Return [X, Y] of the center of cell containing provided text 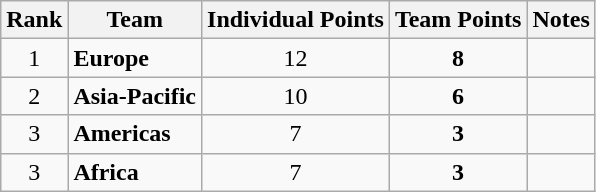
Individual Points [296, 20]
Asia-Pacific [135, 96]
Africa [135, 172]
Team Points [458, 20]
12 [296, 58]
2 [34, 96]
1 [34, 58]
Notes [561, 20]
6 [458, 96]
8 [458, 58]
10 [296, 96]
Team [135, 20]
Rank [34, 20]
Americas [135, 134]
Europe [135, 58]
